Extract the (X, Y) coordinate from the center of the cell holding the provided text.  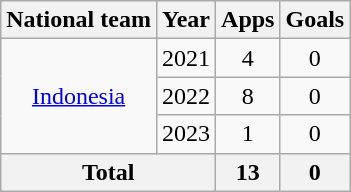
8 (248, 96)
2021 (186, 58)
2022 (186, 96)
13 (248, 172)
Total (108, 172)
Indonesia (79, 96)
National team (79, 20)
Goals (315, 20)
1 (248, 134)
Year (186, 20)
2023 (186, 134)
4 (248, 58)
Apps (248, 20)
